Determine the (x, y) coordinate at the center of the cell enclosing the given text.  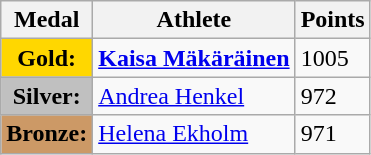
971 (332, 134)
Medal (47, 20)
Points (332, 20)
Athlete (194, 20)
972 (332, 96)
1005 (332, 58)
Andrea Henkel (194, 96)
Kaisa Mäkäräinen (194, 58)
Helena Ekholm (194, 134)
Gold: (47, 58)
Silver: (47, 96)
Bronze: (47, 134)
